Determine the (X, Y) coordinate at the center of the cell enclosing the given text.  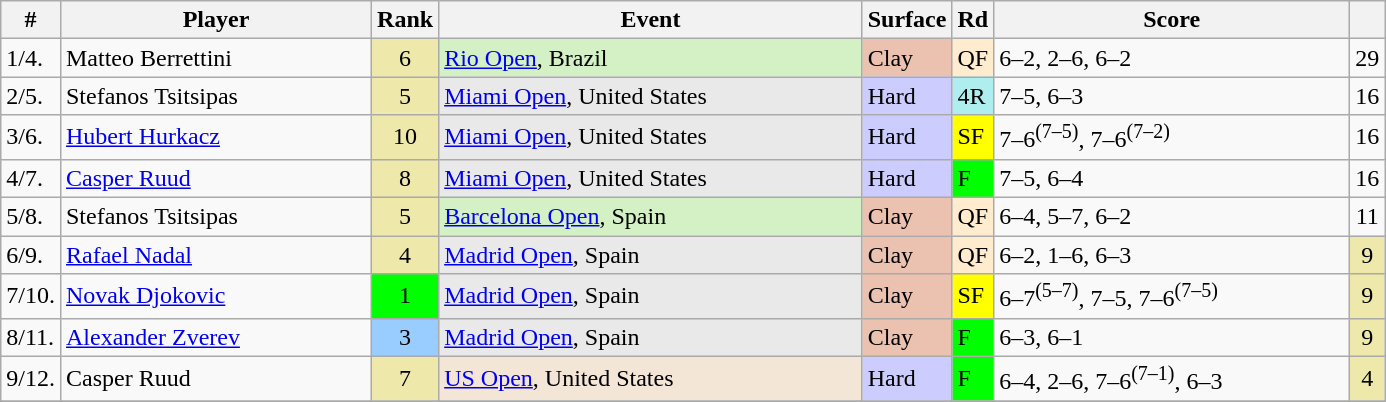
10 (406, 138)
11 (1368, 217)
6–4, 2–6, 7–6(7–1), 6–3 (1172, 378)
7/10. (31, 296)
6/9. (31, 255)
8/11. (31, 337)
Rd (973, 20)
6–7(5–7), 7–5, 7–6(7–5) (1172, 296)
6 (406, 58)
6–3, 6–1 (1172, 337)
Event (651, 20)
6–2, 2–6, 6–2 (1172, 58)
29 (1368, 58)
5/8. (31, 217)
Rank (406, 20)
Hubert Hurkacz (216, 138)
Barcelona Open, Spain (651, 217)
9/12. (31, 378)
6–2, 1–6, 6–3 (1172, 255)
7–5, 6–3 (1172, 96)
1 (406, 296)
Rio Open, Brazil (651, 58)
Alexander Zverev (216, 337)
Rafael Nadal (216, 255)
Score (1172, 20)
7–5, 6–4 (1172, 178)
Surface (907, 20)
# (31, 20)
1/4. (31, 58)
2/5. (31, 96)
4/7. (31, 178)
Matteo Berrettini (216, 58)
Novak Djokovic (216, 296)
7 (406, 378)
4R (973, 96)
8 (406, 178)
3 (406, 337)
7–6(7–5), 7–6(7–2) (1172, 138)
3/6. (31, 138)
US Open, United States (651, 378)
Player (216, 20)
6–4, 5–7, 6–2 (1172, 217)
